Extract the (x, y) coordinate from the center of the cell holding the provided text.  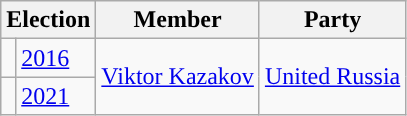
2021 (56, 96)
Member (178, 20)
Election (48, 20)
Party (332, 20)
Viktor Kazakov (178, 77)
United Russia (332, 77)
2016 (56, 58)
